Identify which cell holds the provided text, then report its [X, Y] central coordinate. 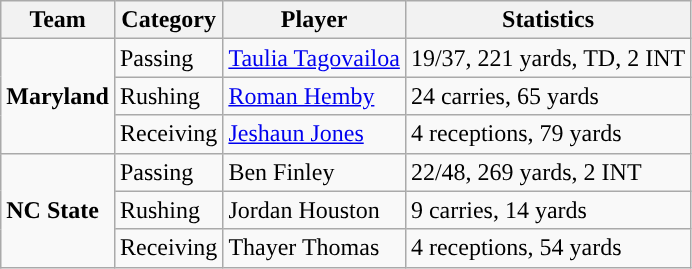
Category [168, 20]
Thayer Thomas [314, 248]
Ben Finley [314, 172]
9 carries, 14 yards [548, 210]
22/48, 269 yards, 2 INT [548, 172]
Jordan Houston [314, 210]
NC State [58, 210]
Maryland [58, 96]
Roman Hemby [314, 96]
19/37, 221 yards, TD, 2 INT [548, 58]
4 receptions, 79 yards [548, 134]
Taulia Tagovailoa [314, 58]
Jeshaun Jones [314, 134]
24 carries, 65 yards [548, 96]
Team [58, 20]
Statistics [548, 20]
4 receptions, 54 yards [548, 248]
Player [314, 20]
